Extract the [x, y] coordinate from the center of the cell holding the provided text.  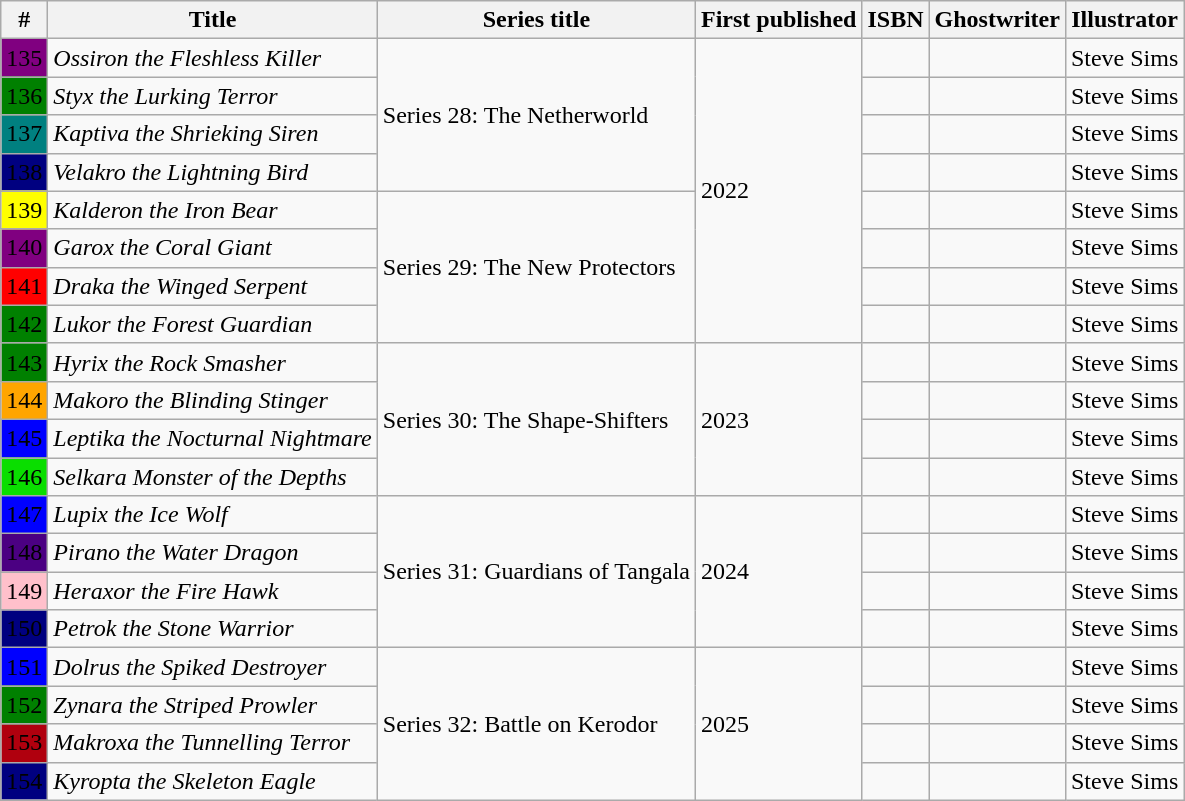
Petrok the Stone Warrior [212, 629]
145 [24, 438]
154 [24, 781]
2024 [778, 572]
2022 [778, 191]
150 [24, 629]
Title [212, 20]
Illustrator [1124, 20]
Leptika the Nocturnal Nightmare [212, 438]
143 [24, 362]
141 [24, 286]
Styx the Lurking Terror [212, 96]
Dolrus the Spiked Destroyer [212, 667]
139 [24, 210]
Ossiron the Fleshless Killer [212, 58]
Kyropta the Skeleton Eagle [212, 781]
Series 29: The New Protectors [536, 267]
Series title [536, 20]
137 [24, 134]
Series 28: The Netherworld [536, 115]
Series 31: Guardians of Tangala [536, 572]
147 [24, 515]
2025 [778, 724]
Selkara Monster of the Depths [212, 477]
Draka the Winged Serpent [212, 286]
First published [778, 20]
138 [24, 172]
Lupix the Ice Wolf [212, 515]
Zynara the Striped Prowler [212, 705]
# [24, 20]
153 [24, 743]
ISBN [896, 20]
Kalderon the Iron Bear [212, 210]
2023 [778, 419]
149 [24, 591]
142 [24, 324]
146 [24, 477]
Heraxor the Fire Hawk [212, 591]
152 [24, 705]
Kaptiva the Shrieking Siren [212, 134]
136 [24, 96]
Makroxa the Tunnelling Terror [212, 743]
Ghostwriter [997, 20]
Velakro the Lightning Bird [212, 172]
144 [24, 400]
Pirano the Water Dragon [212, 553]
Hyrix the Rock Smasher [212, 362]
Lukor the Forest Guardian [212, 324]
Garox the Coral Giant [212, 248]
Series 30: The Shape-Shifters [536, 419]
135 [24, 58]
151 [24, 667]
148 [24, 553]
Series 32: Battle on Kerodor [536, 724]
140 [24, 248]
Makoro the Blinding Stinger [212, 400]
